Find where the given text appears and provide that cell's center as (x, y) coordinate. 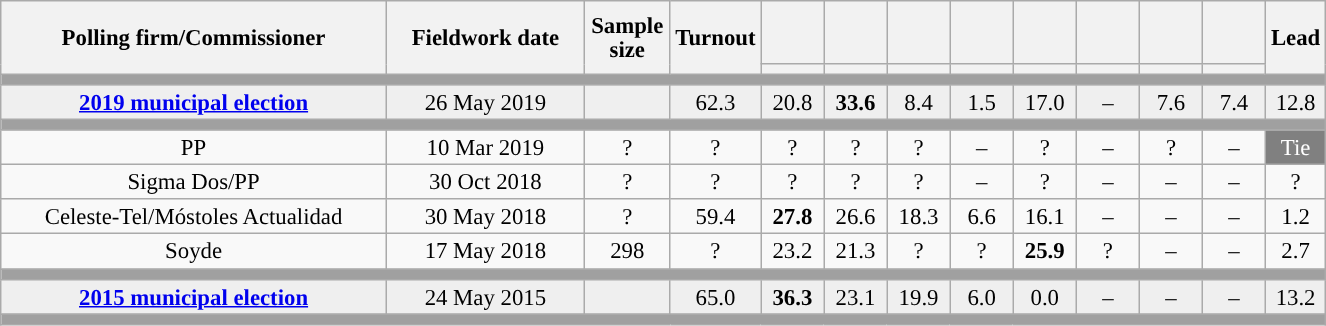
Tie (1296, 148)
7.6 (1170, 102)
27.8 (792, 218)
23.2 (792, 252)
2015 municipal election (194, 296)
Celeste-Tel/Móstoles Actualidad (194, 218)
30 May 2018 (485, 218)
30 Oct 2018 (485, 182)
Lead (1296, 38)
6.6 (982, 218)
Polling firm/Commissioner (194, 38)
6.0 (982, 296)
12.8 (1296, 102)
Sample size (627, 38)
18.3 (918, 218)
36.3 (792, 296)
62.3 (716, 102)
16.1 (1044, 218)
7.4 (1234, 102)
59.4 (716, 218)
298 (627, 252)
Sigma Dos/PP (194, 182)
24 May 2015 (485, 296)
20.8 (792, 102)
PP (194, 148)
33.6 (856, 102)
Turnout (716, 38)
13.2 (1296, 296)
1.2 (1296, 218)
2.7 (1296, 252)
17.0 (1044, 102)
26.6 (856, 218)
1.5 (982, 102)
Fieldwork date (485, 38)
0.0 (1044, 296)
25.9 (1044, 252)
Soyde (194, 252)
10 Mar 2019 (485, 148)
23.1 (856, 296)
26 May 2019 (485, 102)
17 May 2018 (485, 252)
19.9 (918, 296)
8.4 (918, 102)
21.3 (856, 252)
2019 municipal election (194, 102)
65.0 (716, 296)
